Return (x, y) of the center of cell containing provided text 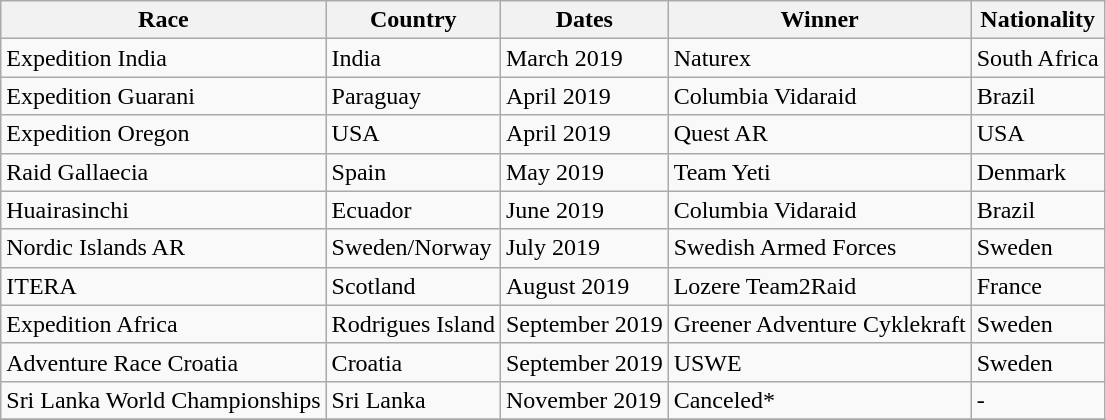
Sri Lanka (413, 400)
November 2019 (584, 400)
Team Yeti (820, 172)
Race (164, 20)
Raid Gallaecia (164, 172)
Expedition Africa (164, 324)
Huairasinchi (164, 210)
Paraguay (413, 96)
Spain (413, 172)
Denmark (1038, 172)
Expedition Oregon (164, 134)
France (1038, 286)
July 2019 (584, 248)
Sweden/Norway (413, 248)
Quest AR (820, 134)
June 2019 (584, 210)
USWE (820, 362)
Swedish Armed Forces (820, 248)
March 2019 (584, 58)
Naturex (820, 58)
Lozere Team2Raid (820, 286)
Rodrigues Island (413, 324)
Expedition Guarani (164, 96)
Country (413, 20)
Nordic Islands AR (164, 248)
August 2019 (584, 286)
Adventure Race Croatia (164, 362)
Nationality (1038, 20)
Ecuador (413, 210)
Dates (584, 20)
India (413, 58)
May 2019 (584, 172)
Greener Adventure Cyklekraft (820, 324)
Croatia (413, 362)
South Africa (1038, 58)
Sri Lanka World Championships (164, 400)
Scotland (413, 286)
Expedition India (164, 58)
ITERA (164, 286)
Winner (820, 20)
Canceled* (820, 400)
- (1038, 400)
